From the cell containing the given text, extract its center point as [x, y] coordinate. 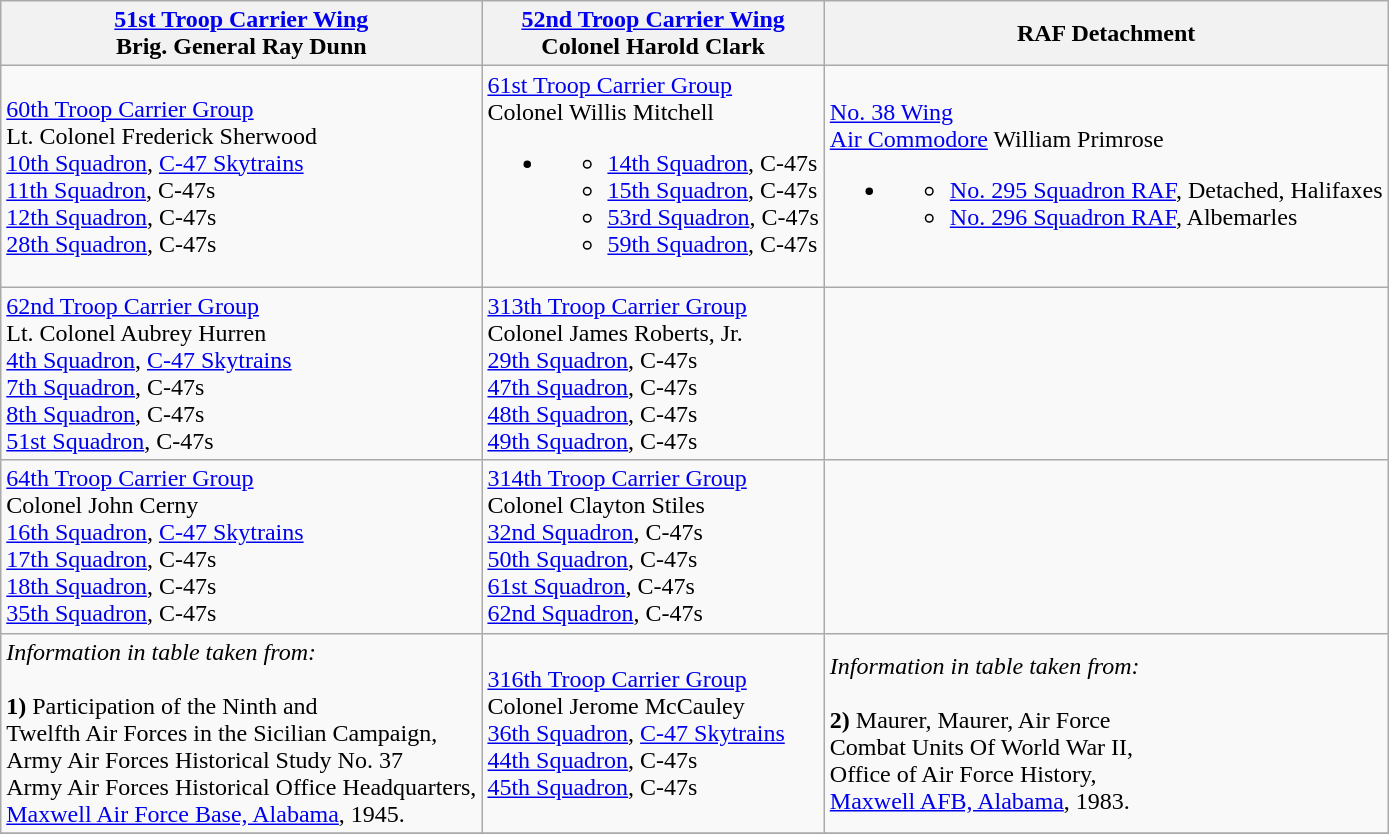
51st Troop Carrier Wing Brig. General Ray Dunn [242, 34]
313th Troop Carrier Group Colonel James Roberts, Jr.29th Squadron, C-47s47th Squadron, C-47s48th Squadron, C-47s49th Squadron, C-47s [653, 374]
60th Troop Carrier Group Lt. Colonel Frederick Sherwood10th Squadron, C-47 Skytrains11th Squadron, C-47s12th Squadron, C-47s28th Squadron, C-47s [242, 176]
61st Troop Carrier GroupColonel Willis Mitchell14th Squadron, C-47s15th Squadron, C-47s53rd Squadron, C-47s59th Squadron, C-47s [653, 176]
314th Troop Carrier GroupColonel Clayton Stiles32nd Squadron, C-47s50th Squadron, C-47s61st Squadron, C-47s62nd Squadron, C-47s [653, 546]
316th Troop Carrier Group Colonel Jerome McCauley36th Squadron, C-47 Skytrains44th Squadron, C-47s45th Squadron, C-47s [653, 733]
62nd Troop Carrier Group Lt. Colonel Aubrey Hurren4th Squadron, C-47 Skytrains7th Squadron, C-47s8th Squadron, C-47s51st Squadron, C-47s [242, 374]
52nd Troop Carrier Wing Colonel Harold Clark [653, 34]
64th Troop Carrier GroupColonel John Cerny16th Squadron, C-47 Skytrains17th Squadron, C-47s18th Squadron, C-47s35th Squadron, C-47s [242, 546]
Information in table taken from: 2) Maurer, Maurer, Air Force Combat Units Of World War II, Office of Air Force History, Maxwell AFB, Alabama, 1983. [1106, 733]
RAF Detachment [1106, 34]
No. 38 WingAir Commodore William PrimroseNo. 295 Squadron RAF, Detached, HalifaxesNo. 296 Squadron RAF, Albemarles [1106, 176]
